From the cell containing the given text, extract its center point as (X, Y) coordinate. 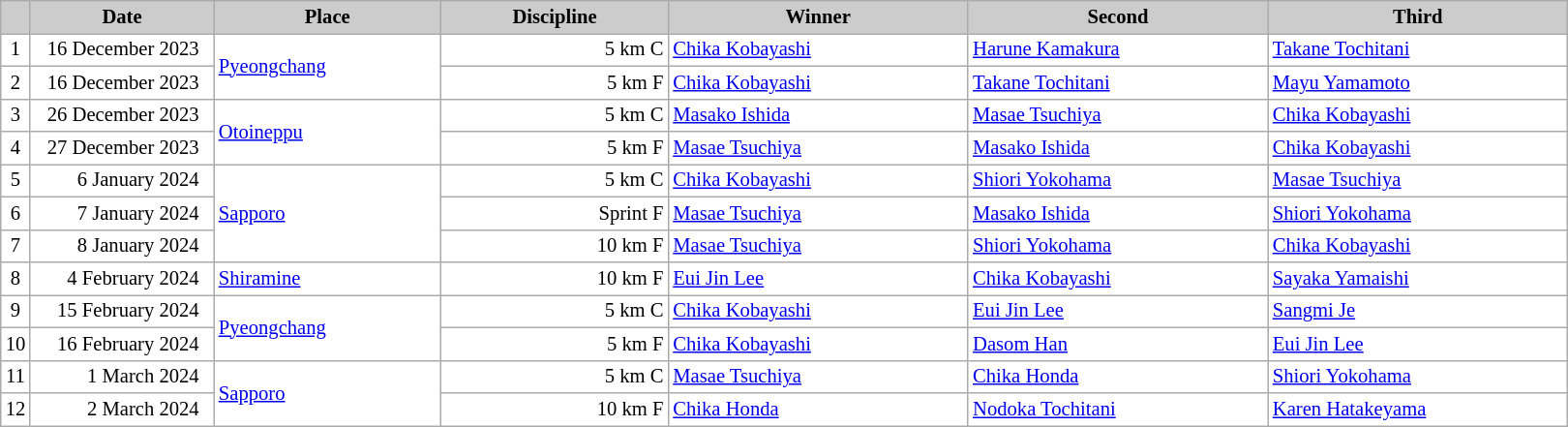
Sprint F (556, 213)
8 January 2024 (122, 246)
1 March 2024 (122, 377)
6 (15, 213)
4 February 2024 (122, 278)
7 January 2024 (122, 213)
Karen Hatakeyama (1418, 410)
27 December 2023 (122, 148)
Winner (818, 16)
9 (15, 311)
16 February 2024 (122, 344)
11 (15, 377)
15 February 2024 (122, 311)
Sangmi Je (1418, 311)
3 (15, 115)
7 (15, 246)
8 (15, 278)
Otoineppu (327, 132)
4 (15, 148)
10 (15, 344)
Second (1118, 16)
26 December 2023 (122, 115)
Nodoka Tochitani (1118, 410)
Sayaka Yamaishi (1418, 278)
2 (15, 82)
2 March 2024 (122, 410)
Third (1418, 16)
Harune Kamakura (1118, 49)
Place (327, 16)
1 (15, 49)
5 (15, 180)
Discipline (556, 16)
6 January 2024 (122, 180)
12 (15, 410)
Date (122, 16)
Mayu Yamamoto (1418, 82)
Shiramine (327, 278)
Dasom Han (1118, 344)
